Capture the cell that displays the provided text and extract its [x, y] central coordinate. 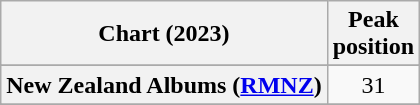
Chart (2023) [164, 34]
Peakposition [373, 34]
31 [373, 85]
New Zealand Albums (RMNZ) [164, 85]
